Identify which cell holds the provided text, then report its (x, y) central coordinate. 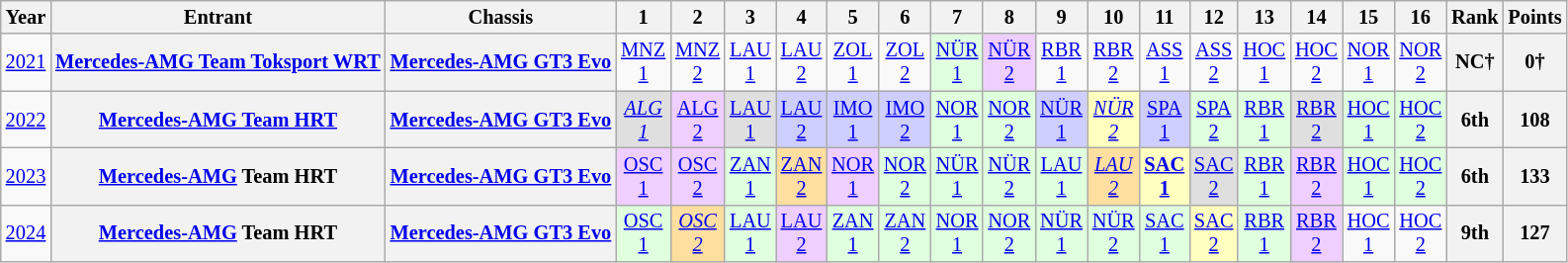
ZOL2 (906, 62)
NC† (1475, 62)
Year (26, 17)
2 (698, 17)
2021 (26, 62)
2022 (26, 120)
6 (906, 17)
ASS2 (1214, 62)
SPA1 (1165, 120)
108 (1534, 120)
MNZ2 (698, 62)
7 (957, 17)
15 (1368, 17)
ALG1 (643, 120)
SPA2 (1214, 120)
Mercedes-AMG Team Toksport WRT (218, 62)
4 (802, 17)
0† (1534, 62)
14 (1317, 17)
MNZ1 (643, 62)
2024 (26, 233)
ASS1 (1165, 62)
127 (1534, 233)
3 (750, 17)
13 (1263, 17)
5 (852, 17)
8 (1008, 17)
Entrant (218, 17)
ZOL1 (852, 62)
Points (1534, 17)
Rank (1475, 17)
ALG2 (698, 120)
11 (1165, 17)
10 (1113, 17)
2023 (26, 176)
12 (1214, 17)
133 (1534, 176)
16 (1420, 17)
9 (1062, 17)
Chassis (501, 17)
IMO2 (906, 120)
1 (643, 17)
9th (1475, 233)
IMO1 (852, 120)
